Identify which cell holds the provided text, then report its (X, Y) central coordinate. 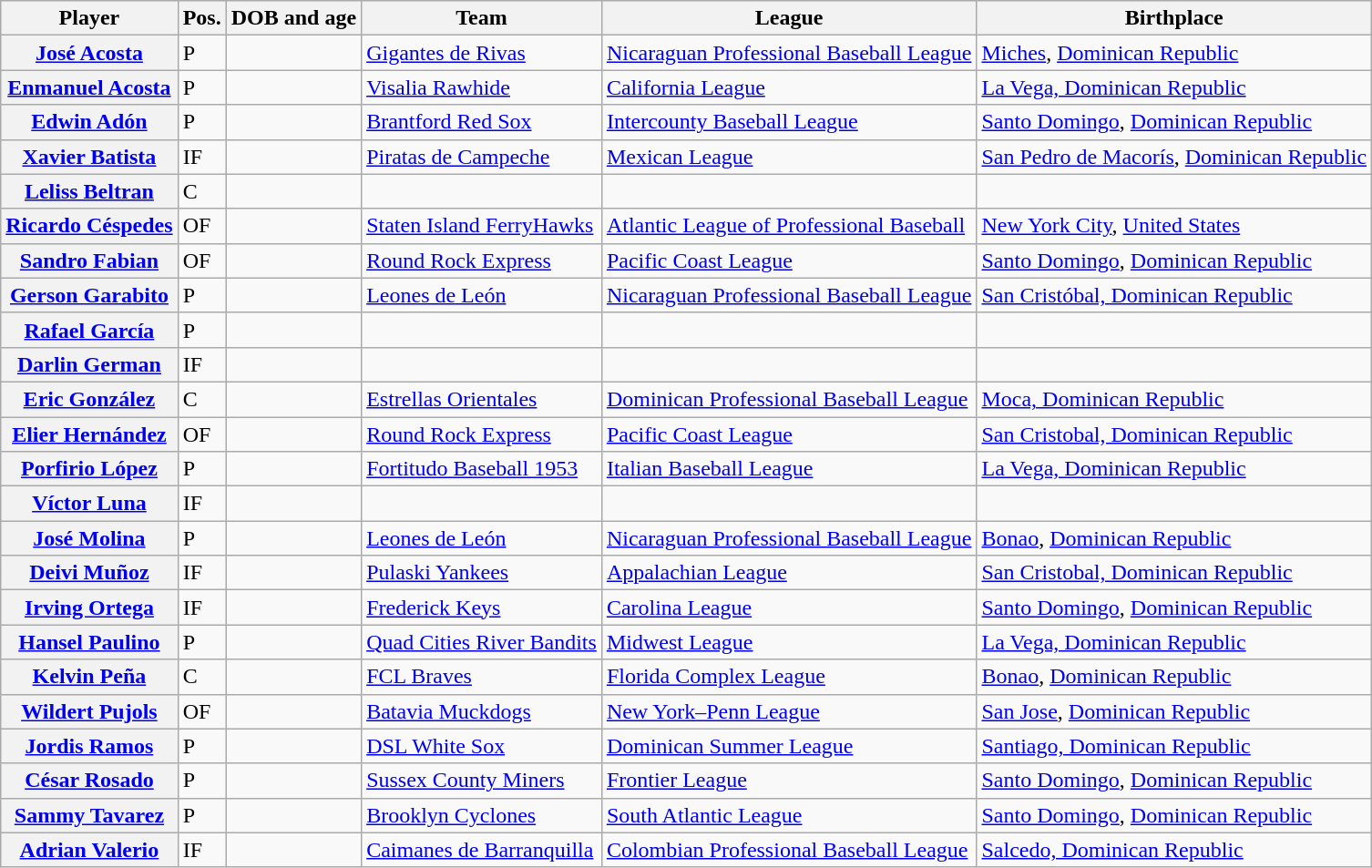
Gerson Garabito (89, 295)
Atlantic League of Professional Baseball (789, 226)
San Cristóbal, Dominican Republic (1174, 295)
Porfirio López (89, 469)
Sandro Fabian (89, 260)
San Pedro de Macorís, Dominican Republic (1174, 157)
Kelvin Peña (89, 677)
Florida Complex League (789, 677)
Wildert Pujols (89, 711)
Frontier League (789, 781)
José Molina (89, 538)
DOB and age (293, 18)
Brooklyn Cyclones (482, 815)
Salcedo, Dominican Republic (1174, 850)
Pulaski Yankees (482, 573)
Sammy Tavarez (89, 815)
Enmanuel Acosta (89, 87)
Elier Hernández (89, 434)
Staten Island FerryHawks (482, 226)
Mexican League (789, 157)
Gigantes de Rivas (482, 53)
Dominican Summer League (789, 746)
Hansel Paulino (89, 642)
Piratas de Campeche (482, 157)
New York–Penn League (789, 711)
Batavia Muckdogs (482, 711)
Miches, Dominican Republic (1174, 53)
Birthplace (1174, 18)
Brantford Red Sox (482, 122)
League (789, 18)
Sussex County Miners (482, 781)
Darlin German (89, 364)
Adrian Valerio (89, 850)
Moca, Dominican Republic (1174, 399)
Team (482, 18)
Xavier Batista (89, 157)
Santiago, Dominican Republic (1174, 746)
Colombian Professional Baseball League (789, 850)
Intercounty Baseball League (789, 122)
New York City, United States (1174, 226)
Deivi Muñoz (89, 573)
Quad Cities River Bandits (482, 642)
DSL White Sox (482, 746)
Caimanes de Barranquilla (482, 850)
California League (789, 87)
Midwest League (789, 642)
Frederick Keys (482, 608)
Fortitudo Baseball 1953 (482, 469)
Italian Baseball League (789, 469)
Edwin Adón (89, 122)
Leliss Beltran (89, 191)
Rafael García (89, 330)
José Acosta (89, 53)
San Jose, Dominican Republic (1174, 711)
FCL Braves (482, 677)
Estrellas Orientales (482, 399)
Appalachian League (789, 573)
Player (89, 18)
Irving Ortega (89, 608)
Visalia Rawhide (482, 87)
South Atlantic League (789, 815)
Carolina League (789, 608)
Dominican Professional Baseball League (789, 399)
Eric González (89, 399)
Jordis Ramos (89, 746)
César Rosado (89, 781)
Víctor Luna (89, 504)
Ricardo Céspedes (89, 226)
Pos. (202, 18)
